Identify which cell holds the provided text, then report its (X, Y) central coordinate. 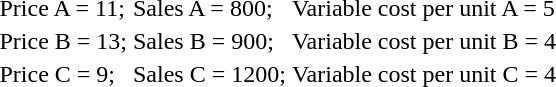
Sales B = 900; (210, 41)
